Output the (x, y) coordinate of the center of the cell containing the given text.  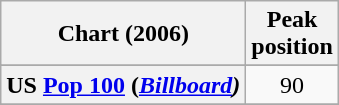
Peakposition (292, 34)
US Pop 100 (Billboard) (124, 85)
90 (292, 85)
Chart (2006) (124, 34)
